Output the [X, Y] coordinate of the center of the cell containing the given text.  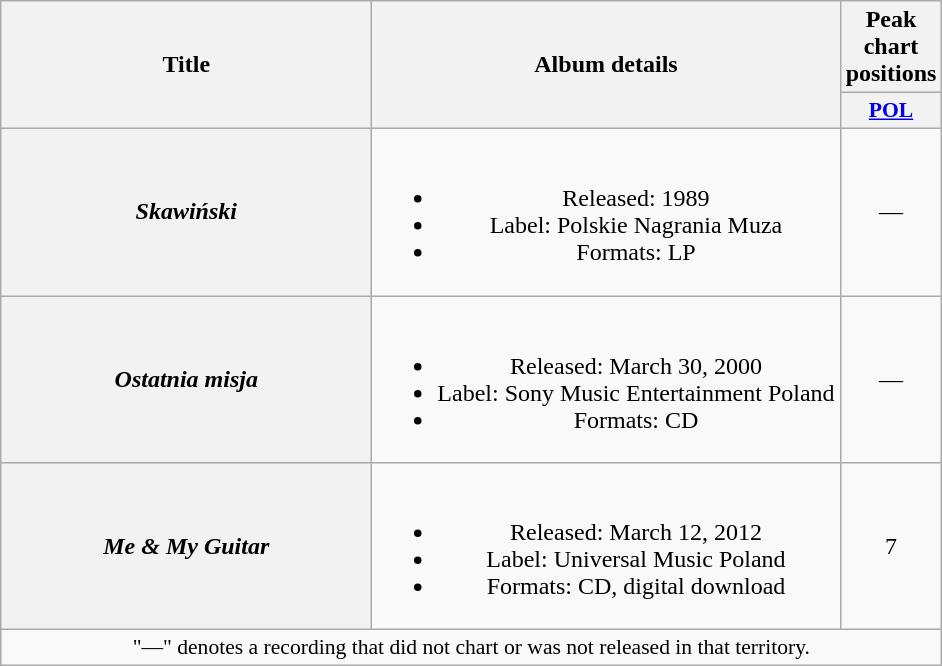
Me & My Guitar [186, 546]
Peak chart positions [891, 47]
Title [186, 65]
"—" denotes a recording that did not chart or was not released in that territory. [472, 648]
Skawiński [186, 212]
7 [891, 546]
Released: March 12, 2012Label: Universal Music PolandFormats: CD, digital download [606, 546]
Album details [606, 65]
POL [891, 111]
Released: March 30, 2000Label: Sony Music Entertainment PolandFormats: CD [606, 380]
Released: 1989Label: Polskie Nagrania MuzaFormats: LP [606, 212]
Ostatnia misja [186, 380]
